Extract the (x, y) coordinate from the center of the cell holding the provided text.  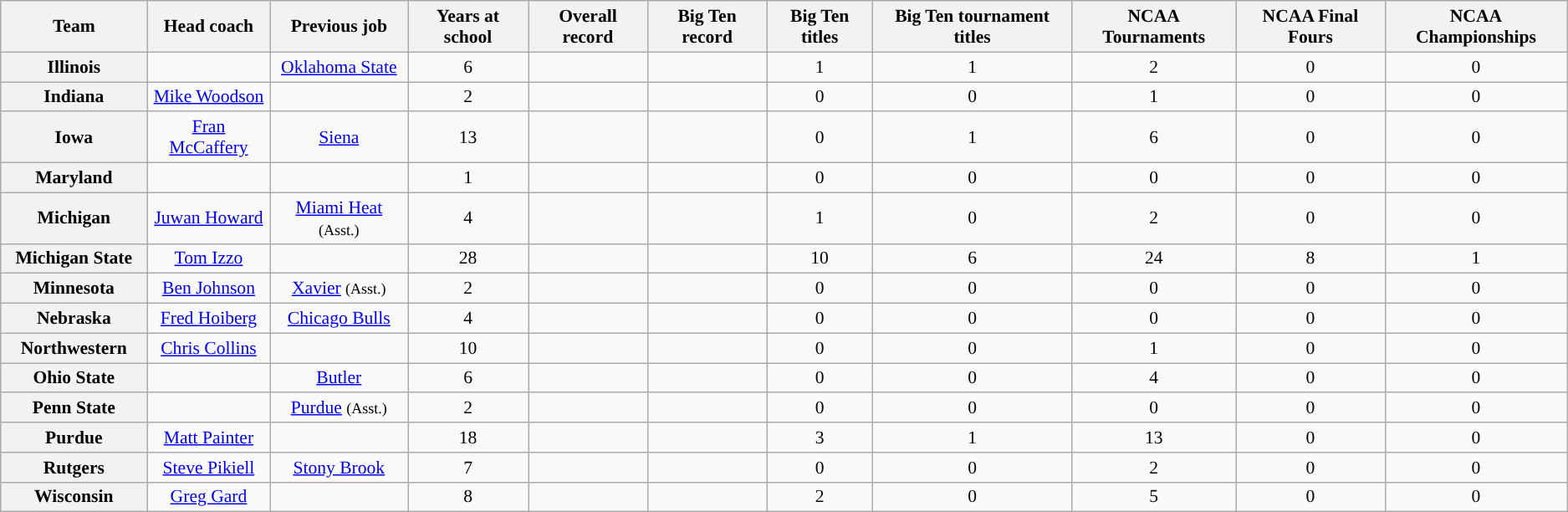
Chicago Bulls (339, 319)
3 (820, 438)
Overall record (589, 27)
24 (1154, 259)
Miami Heat (Asst.) (339, 218)
Maryland (74, 178)
Ohio State (74, 378)
Michigan (74, 218)
Team (74, 27)
Rutgers (74, 468)
NCAA Final Fours (1311, 27)
Big Ten tournament titles (972, 27)
Head coach (209, 27)
28 (468, 259)
Minnesota (74, 289)
Big Ten titles (820, 27)
Nebraska (74, 319)
Purdue (74, 438)
Matt Painter (209, 438)
Michigan State (74, 259)
Big Ten record (707, 27)
5 (1154, 497)
Northwestern (74, 348)
Stony Brook (339, 468)
Wisconsin (74, 497)
Oklahoma State (339, 67)
NCAA Championships (1476, 27)
NCAA Tournaments (1154, 27)
Juwan Howard (209, 218)
Fran McCaffery (209, 137)
Siena (339, 137)
7 (468, 468)
Previous job (339, 27)
Penn State (74, 408)
Tom Izzo (209, 259)
Ben Johnson (209, 289)
Illinois (74, 67)
Steve Pikiell (209, 468)
Butler (339, 378)
Indiana (74, 97)
Years at school (468, 27)
Fred Hoiberg (209, 319)
Mike Woodson (209, 97)
Xavier (Asst.) (339, 289)
Purdue (Asst.) (339, 408)
Greg Gard (209, 497)
Chris Collins (209, 348)
18 (468, 438)
Iowa (74, 137)
